For the text-containing cell, return its midpoint in [x, y] coordinate format. 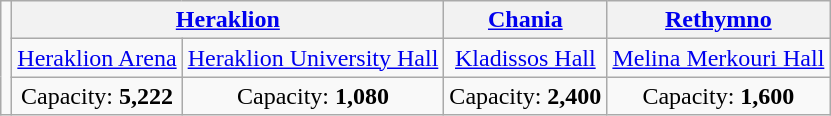
Capacity: 1,600 [718, 96]
Capacity: 1,080 [313, 96]
Rethymno [718, 20]
Capacity: 2,400 [526, 96]
Chania [526, 20]
Heraklion Arena [97, 58]
Kladissos Hall [526, 58]
Heraklion University Hall [313, 58]
Heraklion [228, 20]
Melina Merkouri Hall [718, 58]
Capacity: 5,222 [97, 96]
